Search for the cell housing the specified text and yield its (x, y) center coordinate. 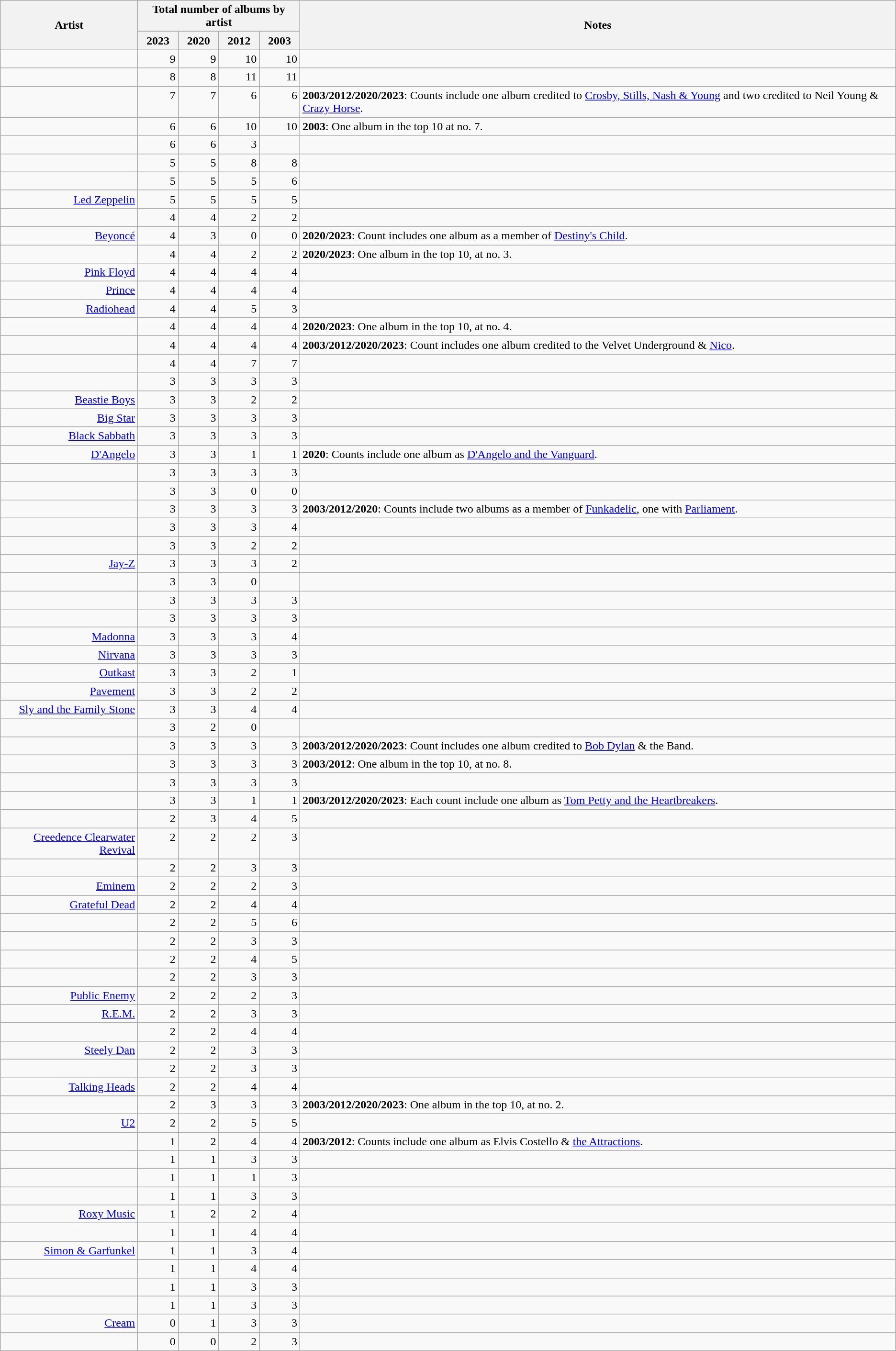
Cream (69, 1323)
Eminem (69, 886)
2020/2023: One album in the top 10, at no. 3. (597, 254)
2003/2012: Counts include one album as Elvis Costello & the Attractions. (597, 1141)
2020: Counts include one album as D'Angelo and the Vanguard. (597, 454)
Simon & Garfunkel (69, 1251)
Led Zeppelin (69, 199)
Sly and the Family Stone (69, 709)
Creedence Clearwater Revival (69, 843)
Total number of albums by artist (219, 16)
2020/2023: Count includes one album as a member of Destiny's Child. (597, 235)
Beastie Boys (69, 400)
Grateful Dead (69, 904)
Public Enemy (69, 995)
D'Angelo (69, 454)
2003: One album in the top 10 at no. 7. (597, 126)
2023 (158, 41)
Prince (69, 290)
Talking Heads (69, 1086)
2003 (280, 41)
R.E.M. (69, 1014)
Pavement (69, 691)
Big Star (69, 418)
U2 (69, 1123)
2003/2012/2020: Counts include two albums as a member of Funkadelic, one with Parliament. (597, 509)
2003/2012/2020/2023: One album in the top 10, at no. 2. (597, 1105)
Roxy Music (69, 1214)
2003/2012: One album in the top 10, at no. 8. (597, 764)
Nirvana (69, 655)
Steely Dan (69, 1050)
Artist (69, 25)
2003/2012/2020/2023: Counts include one album credited to Crosby, Stills, Nash & Young and two credited to Neil Young & Crazy Horse. (597, 101)
2003/2012/2020/2023: Count includes one album credited to Bob Dylan & the Band. (597, 746)
Black Sabbath (69, 436)
Beyoncé (69, 235)
2020/2023: One album in the top 10, at no. 4. (597, 327)
Madonna (69, 636)
2020 (198, 41)
2012 (239, 41)
2003/2012/2020/2023: Count includes one album credited to the Velvet Underground & Nico. (597, 345)
Jay-Z (69, 564)
Pink Floyd (69, 272)
Outkast (69, 673)
Notes (597, 25)
Radiohead (69, 309)
2003/2012/2020/2023: Each count include one album as Tom Petty and the Heartbreakers. (597, 800)
